Identify which cell holds the provided text, then report its (X, Y) central coordinate. 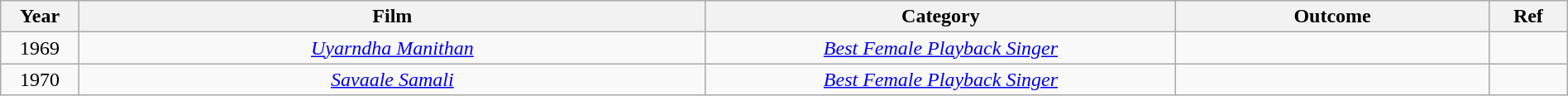
1969 (40, 48)
Category (940, 17)
Film (392, 17)
1970 (40, 79)
Year (40, 17)
Savaale Samali (392, 79)
Uyarndha Manithan (392, 48)
Ref (1528, 17)
Outcome (1333, 17)
